Determine the [x, y] coordinate at the center of the cell enclosing the given text.  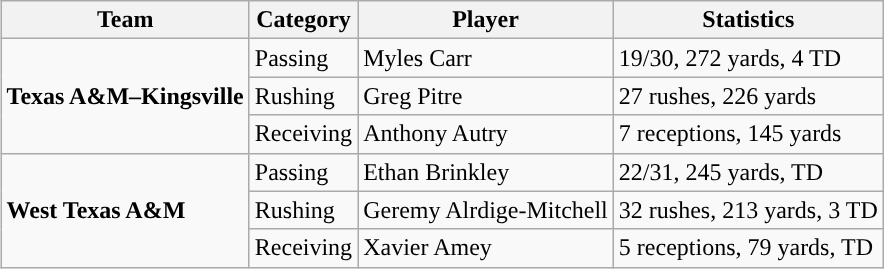
22/31, 245 yards, TD [748, 172]
Greg Pitre [486, 96]
Texas A&M–Kingsville [125, 96]
Team [125, 20]
Category [303, 20]
Xavier Amey [486, 248]
Geremy Alrdige-Mitchell [486, 210]
Statistics [748, 20]
Anthony Autry [486, 134]
7 receptions, 145 yards [748, 134]
West Texas A&M [125, 210]
5 receptions, 79 yards, TD [748, 248]
27 rushes, 226 yards [748, 96]
Myles Carr [486, 58]
Player [486, 20]
19/30, 272 yards, 4 TD [748, 58]
Ethan Brinkley [486, 172]
32 rushes, 213 yards, 3 TD [748, 210]
